Pinpoint the cell where the given text exists, returning its (X, Y) midpoint coordinate. 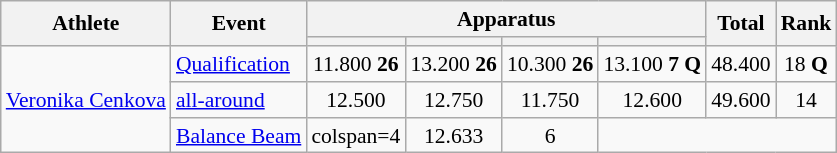
Apparatus (506, 19)
Total (740, 24)
11.750 (550, 100)
14 (806, 100)
Event (238, 24)
12.600 (652, 100)
49.600 (740, 100)
18 Q (806, 64)
13.100 7 Q (652, 64)
11.800 26 (356, 64)
Qualification (238, 64)
all-around (238, 100)
12.500 (356, 100)
13.200 26 (453, 64)
12.750 (453, 100)
10.300 26 (550, 64)
Athlete (86, 24)
48.400 (740, 64)
Rank (806, 24)
Veronika Cenkova (86, 100)
